Search for the cell housing the specified text and yield its (X, Y) center coordinate. 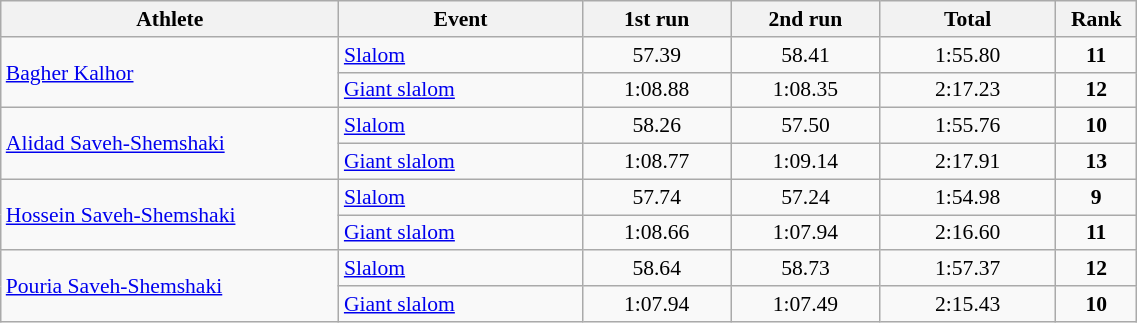
2:15.43 (968, 304)
1:09.14 (806, 162)
57.50 (806, 126)
Rank (1096, 19)
1:07.49 (806, 304)
58.41 (806, 55)
57.39 (656, 55)
1:55.80 (968, 55)
58.26 (656, 126)
2:16.60 (968, 233)
1:54.98 (968, 197)
1:55.76 (968, 126)
57.74 (656, 197)
1:08.88 (656, 90)
57.24 (806, 197)
Event (460, 19)
2nd run (806, 19)
1:08.77 (656, 162)
1:57.37 (968, 269)
1st run (656, 19)
Pouria Saveh-Shemshaki (170, 286)
Alidad Saveh-Shemshaki (170, 144)
58.73 (806, 269)
2:17.23 (968, 90)
Bagher Kalhor (170, 72)
2:17.91 (968, 162)
9 (1096, 197)
1:08.35 (806, 90)
Total (968, 19)
Hossein Saveh-Shemshaki (170, 214)
13 (1096, 162)
1:08.66 (656, 233)
58.64 (656, 269)
Athlete (170, 19)
